Determine the [x, y] coordinate at the center of the cell enclosing the given text.  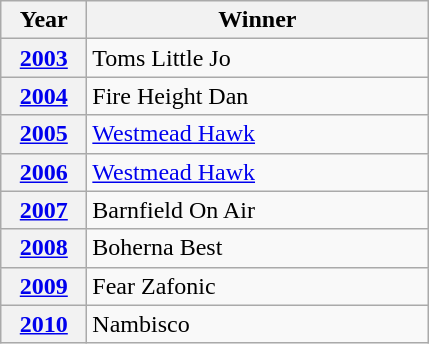
2005 [44, 134]
Fear Zafonic [258, 286]
Toms Little Jo [258, 58]
2007 [44, 210]
Year [44, 20]
2008 [44, 248]
Nambisco [258, 324]
2010 [44, 324]
Fire Height Dan [258, 96]
Barnfield On Air [258, 210]
2009 [44, 286]
Winner [258, 20]
2006 [44, 172]
Boherna Best [258, 248]
2003 [44, 58]
2004 [44, 96]
